Pinpoint the cell where the given text exists, returning its [x, y] midpoint coordinate. 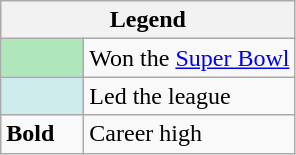
Led the league [190, 96]
Career high [190, 134]
Legend [148, 20]
Bold [42, 134]
Won the Super Bowl [190, 58]
